Provide the [X, Y] coordinate of the cell's center where the given text is located.  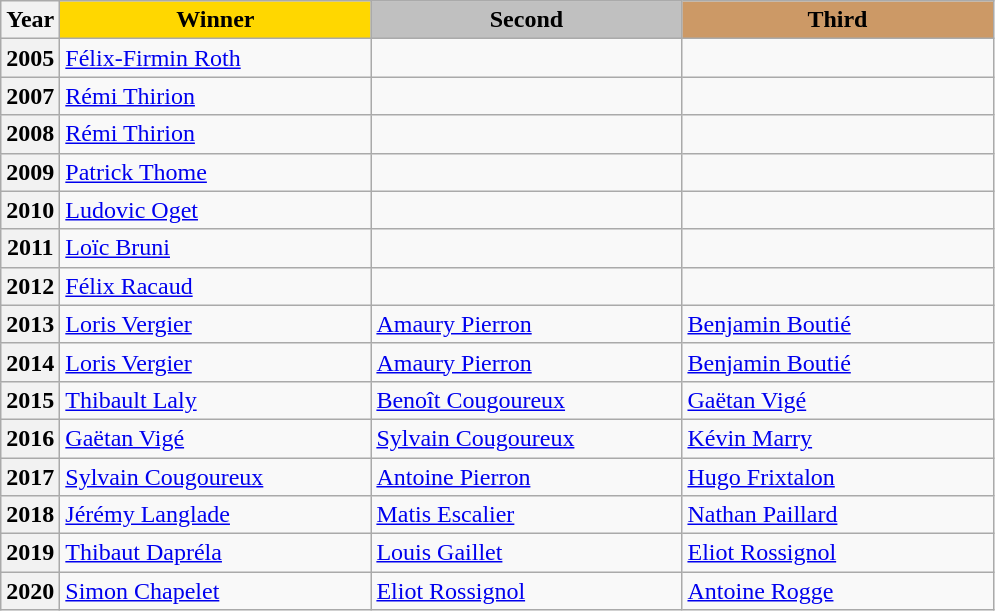
Jérémy Langlade [216, 515]
2005 [30, 58]
Nathan Paillard [838, 515]
2007 [30, 96]
2017 [30, 477]
Félix-Firmin Roth [216, 58]
Second [526, 20]
Winner [216, 20]
Loïc Bruni [216, 248]
Ludovic Oget [216, 210]
2010 [30, 210]
2012 [30, 286]
2020 [30, 591]
Third [838, 20]
Benoît Cougoureux [526, 400]
2018 [30, 515]
2008 [30, 134]
2011 [30, 248]
2013 [30, 324]
2016 [30, 438]
Louis Gaillet [526, 553]
2015 [30, 400]
Patrick Thome [216, 172]
Hugo Frixtalon [838, 477]
Antoine Rogge [838, 591]
Simon Chapelet [216, 591]
Antoine Pierron [526, 477]
2014 [30, 362]
Thibaut Dapréla [216, 553]
Félix Racaud [216, 286]
Kévin Marry [838, 438]
2009 [30, 172]
Matis Escalier [526, 515]
Thibault Laly [216, 400]
Year [30, 20]
2019 [30, 553]
